Return [x, y] of the center of cell containing provided text 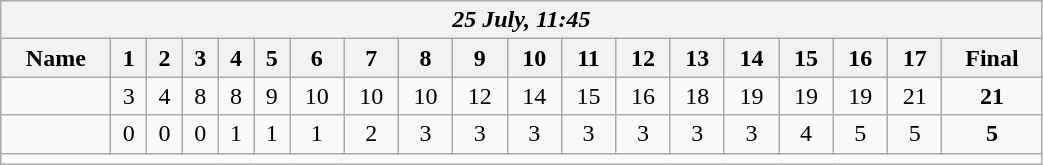
11 [588, 58]
7 [371, 58]
13 [697, 58]
6 [317, 58]
Name [56, 58]
17 [914, 58]
Final [992, 58]
25 July, 11:45 [522, 20]
18 [697, 96]
